Detect which cell encompasses the target text, then output its (x, y) center coordinate. 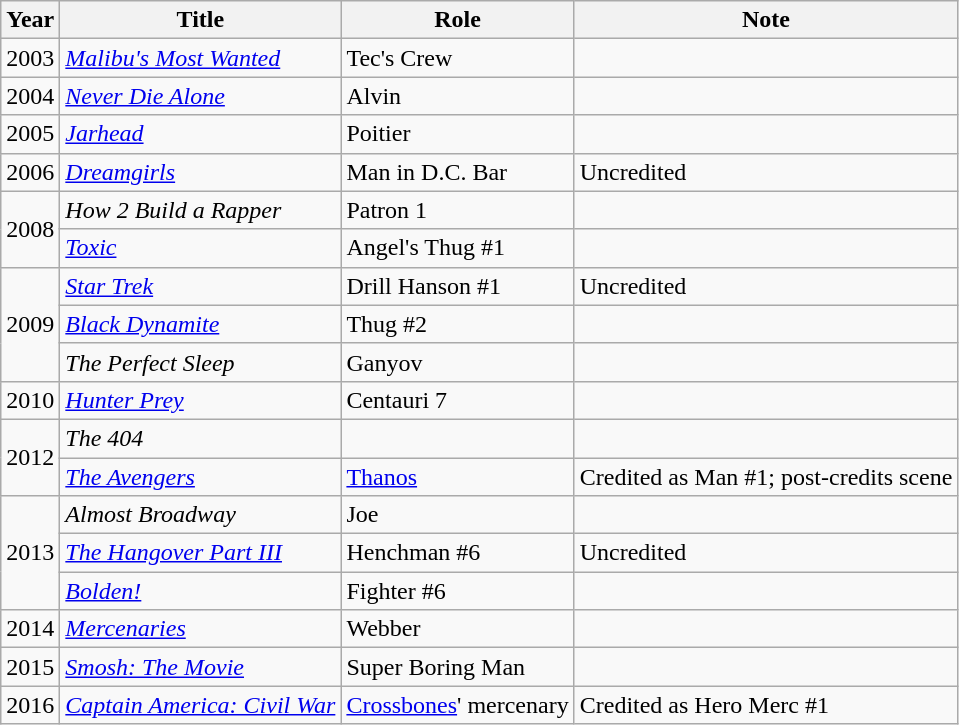
Note (766, 20)
2008 (30, 229)
Never Die Alone (200, 96)
Poitier (458, 134)
2012 (30, 457)
The 404 (200, 438)
Jarhead (200, 134)
Crossbones' mercenary (458, 705)
Toxic (200, 248)
Black Dynamite (200, 324)
2003 (30, 58)
How 2 Build a Rapper (200, 210)
Title (200, 20)
Smosh: The Movie (200, 667)
Thug #2 (458, 324)
The Hangover Part III (200, 553)
Captain America: Civil War (200, 705)
2004 (30, 96)
Credited as Man #1; post-credits scene (766, 477)
Drill Hanson #1 (458, 286)
Credited as Hero Merc #1 (766, 705)
2013 (30, 553)
Bolden! (200, 591)
2014 (30, 629)
Henchman #6 (458, 553)
2016 (30, 705)
Super Boring Man (458, 667)
Ganyov (458, 362)
Malibu's Most Wanted (200, 58)
Thanos (458, 477)
Role (458, 20)
Almost Broadway (200, 515)
Fighter #6 (458, 591)
Patron 1 (458, 210)
2010 (30, 400)
Angel's Thug #1 (458, 248)
Tec's Crew (458, 58)
2009 (30, 324)
2006 (30, 172)
2005 (30, 134)
Centauri 7 (458, 400)
Hunter Prey (200, 400)
The Avengers (200, 477)
Dreamgirls (200, 172)
Star Trek (200, 286)
The Perfect Sleep (200, 362)
Year (30, 20)
Mercenaries (200, 629)
Webber (458, 629)
Alvin (458, 96)
2015 (30, 667)
Joe (458, 515)
Man in D.C. Bar (458, 172)
